Scan for the cell matching the given text and deliver its [X, Y] coordinate at center. 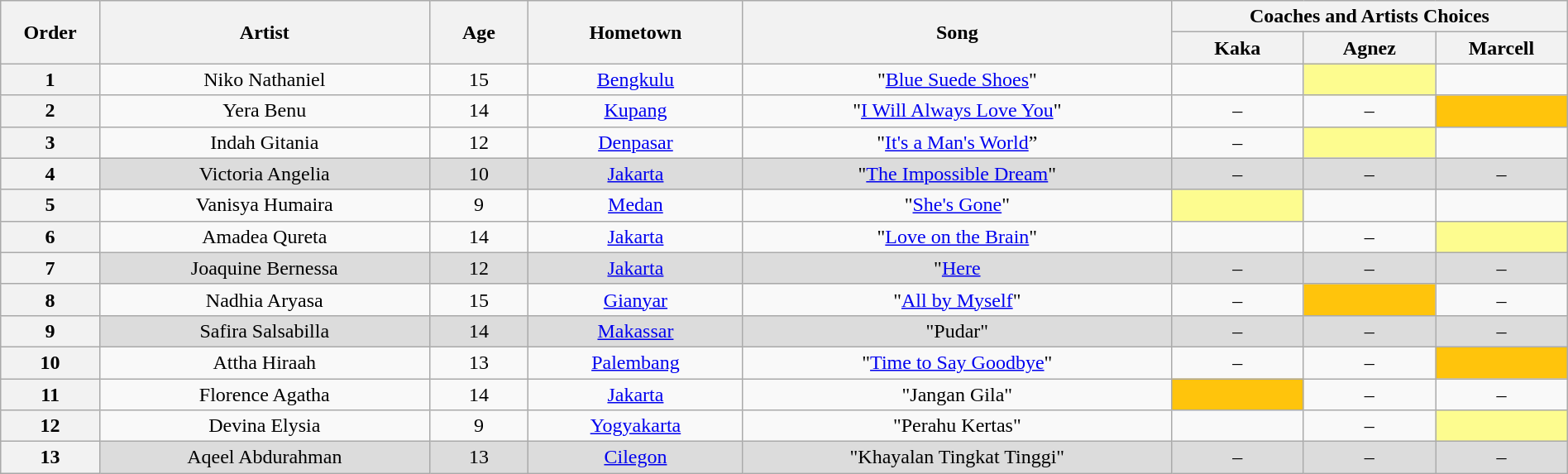
Aqeel Abdurahman [265, 457]
Yera Benu [265, 111]
3 [50, 142]
Kaka [1238, 48]
"It's a Man's World” [958, 142]
Indah Gitania [265, 142]
Agnez [1370, 48]
4 [50, 174]
Bengkulu [635, 79]
"I Will Always Love You" [958, 111]
"Blue Suede Shoes" [958, 79]
7 [50, 268]
Safira Salsabilla [265, 331]
Marcell [1502, 48]
Florence Agatha [265, 395]
"Jangan Gila" [958, 395]
8 [50, 299]
Order [50, 32]
Makassar [635, 331]
"The Impossible Dream" [958, 174]
5 [50, 205]
"Pudar" [958, 331]
Coaches and Artists Choices [1370, 17]
"Khayalan Tingkat Tinggi" [958, 457]
"Perahu Kertas" [958, 426]
Nadhia Aryasa [265, 299]
Victoria Angelia [265, 174]
Amadea Qureta [265, 237]
Devina Elysia [265, 426]
11 [50, 395]
Vanisya Humaira [265, 205]
Niko Nathaniel [265, 79]
1 [50, 79]
Kupang [635, 111]
"She's Gone" [958, 205]
Song [958, 32]
"Time to Say Goodbye" [958, 362]
"All by Myself" [958, 299]
Yogyakarta [635, 426]
Denpasar [635, 142]
"Here [958, 268]
Age [479, 32]
Gianyar [635, 299]
Palembang [635, 362]
Attha Hiraah [265, 362]
2 [50, 111]
Joaquine Bernessa [265, 268]
Artist [265, 32]
Hometown [635, 32]
6 [50, 237]
"Love on the Brain" [958, 237]
Cilegon [635, 457]
Medan [635, 205]
